Search for the cell housing the specified text and yield its [x, y] center coordinate. 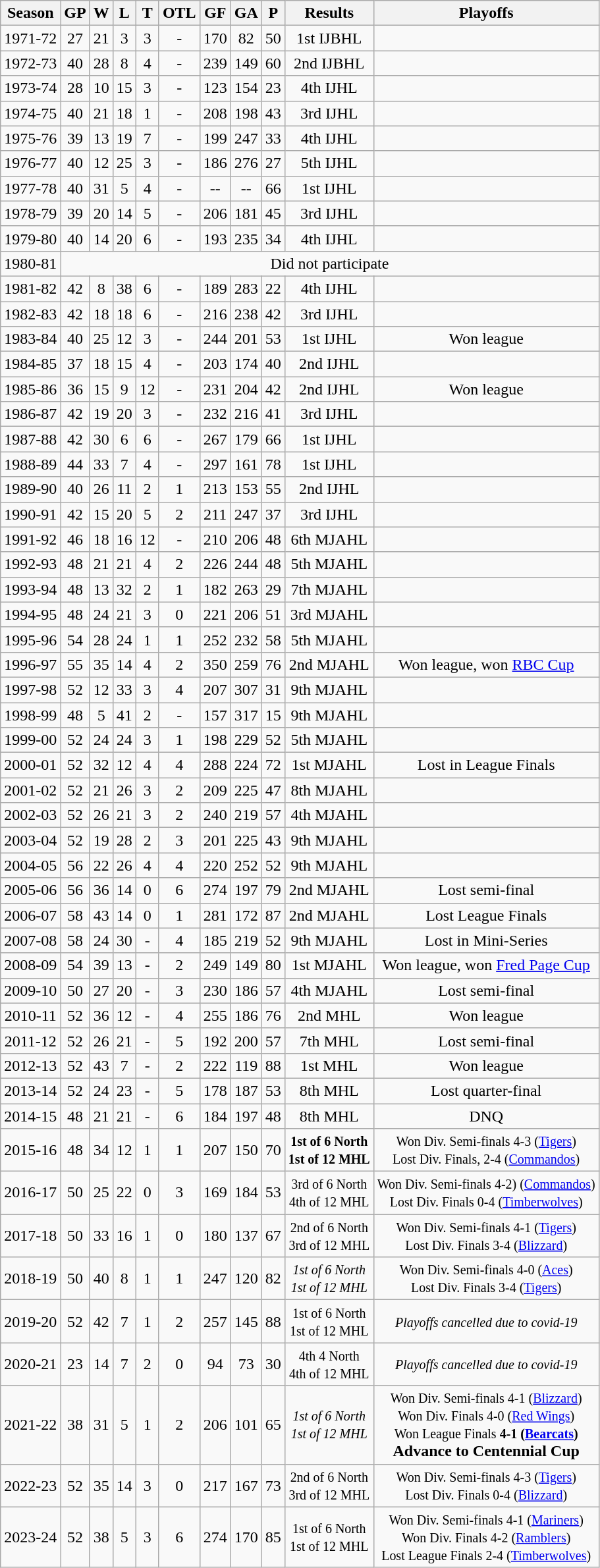
1986-87 [30, 414]
1977-78 [30, 188]
187 [246, 1091]
2003-04 [30, 840]
239 [215, 63]
3rd MJAHL [329, 614]
Lost League Finals [486, 915]
T [148, 13]
79 [273, 890]
1997-98 [30, 689]
238 [246, 314]
P [273, 13]
257 [215, 1321]
1988-89 [30, 464]
180 [215, 1235]
199 [215, 138]
1981-82 [30, 288]
172 [246, 915]
7th MJAHL [329, 589]
Results [329, 13]
2010-11 [30, 1015]
1991-92 [30, 539]
276 [246, 163]
Playoffs [486, 13]
231 [215, 389]
203 [215, 364]
2001-02 [30, 790]
288 [215, 765]
1982-83 [30, 314]
1974-75 [30, 113]
157 [215, 715]
2009-10 [30, 990]
174 [246, 364]
221 [215, 614]
1999-00 [30, 740]
1971-72 [30, 38]
85 [273, 1537]
1972-73 [30, 63]
1979-80 [30, 238]
6th MJAHL [329, 539]
60 [273, 63]
DNQ [486, 1116]
2nd of 6 North 3rd of 12 MHL [329, 1235]
2019-20 [30, 1321]
Won Div. Semi-finals 4-1 (Tigers)Lost Div. Finals 3-4 (Blizzard) [486, 1235]
249 [215, 965]
4th 4 North 4th of 12 MHL [329, 1365]
120 [246, 1279]
1990-91 [30, 514]
1984-85 [30, 364]
78 [273, 464]
161 [246, 464]
240 [215, 815]
Won league, won RBC Cup [486, 664]
2000-01 [30, 765]
145 [246, 1321]
2011-12 [30, 1041]
GP [75, 13]
2018-19 [30, 1279]
154 [246, 88]
181 [246, 213]
Won Div. Semi-finals 4-1 (Mariners)Won Div. Finals 4-2 (Ramblers)Lost League Finals 2-4 (Timberwolves) [486, 1537]
137 [246, 1235]
1985-86 [30, 389]
2008-09 [30, 965]
51 [273, 614]
259 [246, 664]
2005-06 [30, 890]
1st MHL [329, 1066]
GA [246, 13]
W [101, 13]
283 [246, 288]
87 [273, 915]
3rd of 6 North 4th of 12 MHL [329, 1193]
193 [215, 238]
350 [215, 664]
Won league, won Fred Page Cup [486, 965]
2012-13 [30, 1066]
2002-03 [30, 815]
167 [246, 1486]
2015-16 [30, 1150]
210 [215, 539]
229 [246, 740]
11 [124, 489]
L [124, 13]
80 [273, 965]
2nd IJBHL [329, 63]
Won Div. Semi-finals 4-2) (Commandos)Lost Div. Finals 0-4 (Timberwolves) [486, 1193]
220 [215, 865]
209 [215, 790]
1980-81 [30, 263]
65 [273, 1425]
192 [215, 1041]
2021-22 [30, 1425]
Lost in League Finals [486, 765]
9 [124, 389]
235 [246, 238]
213 [215, 489]
OTL [179, 13]
GF [215, 13]
224 [246, 765]
45 [273, 213]
2022-23 [30, 1486]
2007-08 [30, 940]
1989-90 [30, 489]
29 [273, 589]
1975-76 [30, 138]
297 [215, 464]
2nd MHL [329, 1015]
263 [246, 589]
1987-88 [30, 439]
2014-15 [30, 1116]
179 [246, 439]
119 [246, 1066]
72 [273, 765]
1992-93 [30, 564]
2013-14 [30, 1091]
46 [75, 539]
182 [215, 589]
1993-94 [30, 589]
1st IJBHL [329, 38]
70 [273, 1150]
2016-17 [30, 1193]
47 [273, 790]
2006-07 [30, 915]
10 [101, 88]
7th MHL [329, 1041]
281 [215, 915]
178 [215, 1091]
217 [215, 1486]
226 [215, 564]
Lost in Mini-Series [486, 940]
2nd of 6 North3rd of 12 MHL [329, 1486]
44 [75, 464]
2004-05 [30, 865]
255 [215, 1015]
1973-74 [30, 88]
Did not participate [329, 263]
94 [215, 1365]
1996-97 [30, 664]
123 [215, 88]
2017-18 [30, 1235]
Lost quarter-final [486, 1091]
101 [246, 1425]
1978-79 [30, 213]
2020-21 [30, 1365]
5th IJHL [329, 163]
317 [246, 715]
1998-99 [30, 715]
Won Div. Semi-finals 4-0 (Aces)Lost Div. Finals 3-4 (Tigers) [486, 1279]
185 [215, 940]
Won Div. Semi-finals 4-1 (Blizzard)Won Div. Finals 4-0 (Red Wings)Won League Finals 4-1 (Bearcats)Advance to Centennial Cup [486, 1425]
153 [246, 489]
Won Div. Semi-finals 4-3 (Tigers)Lost Div. Finals 0-4 (Blizzard) [486, 1486]
307 [246, 689]
211 [215, 514]
208 [215, 113]
267 [215, 439]
200 [246, 1041]
1983-84 [30, 339]
1976-77 [30, 163]
67 [273, 1235]
189 [215, 288]
1995-96 [30, 639]
Season [30, 13]
204 [246, 389]
222 [215, 1066]
1994-95 [30, 614]
Won Div. Semi-finals 4-3 (Tigers)Lost Div. Finals, 2-4 (Commandos) [486, 1150]
169 [215, 1193]
8th MJAHL [329, 790]
2023-24 [30, 1537]
150 [246, 1150]
230 [215, 990]
